Scan for the cell matching the given text and deliver its (X, Y) coordinate at center. 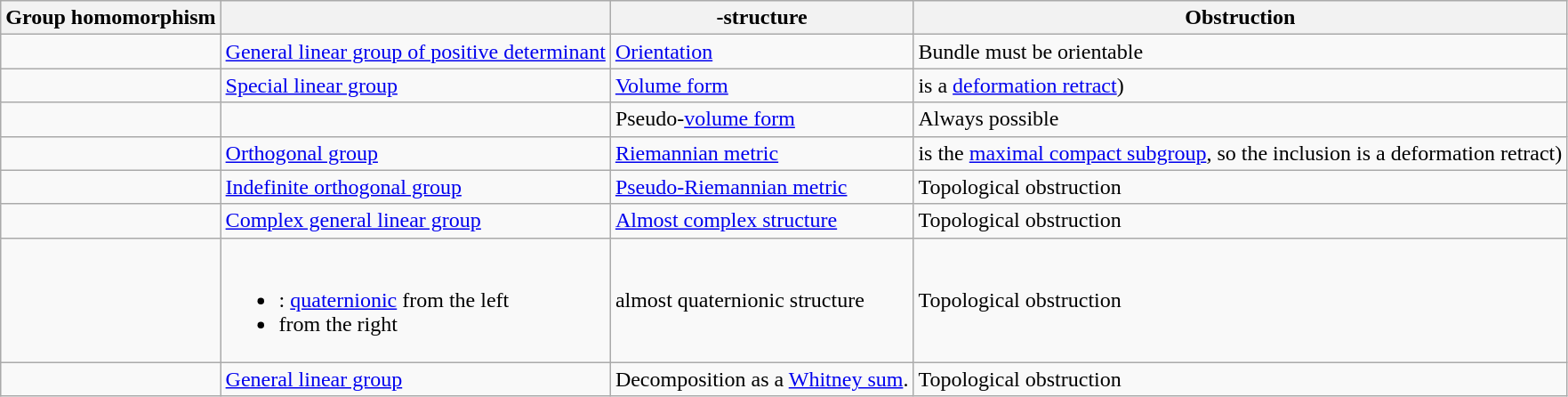
Riemannian metric (761, 153)
Orientation (761, 52)
is a deformation retract) (1240, 85)
: quaternionic from the left from the right (415, 300)
almost quaternionic structure (761, 300)
Indefinite orthogonal group (415, 187)
Volume form (761, 85)
Bundle must be orientable (1240, 52)
-structure (761, 18)
Orthogonal group (415, 153)
Pseudo-volume form (761, 119)
Pseudo-Riemannian metric (761, 187)
Almost complex structure (761, 221)
Complex general linear group (415, 221)
Obstruction (1240, 18)
Special linear group (415, 85)
Always possible (1240, 119)
General linear group (415, 379)
Decomposition as a Whitney sum. (761, 379)
is the maximal compact subgroup, so the inclusion is a deformation retract) (1240, 153)
Group homomorphism (110, 18)
General linear group of positive determinant (415, 52)
